Extract the [X, Y] coordinate from the center of the cell holding the provided text.  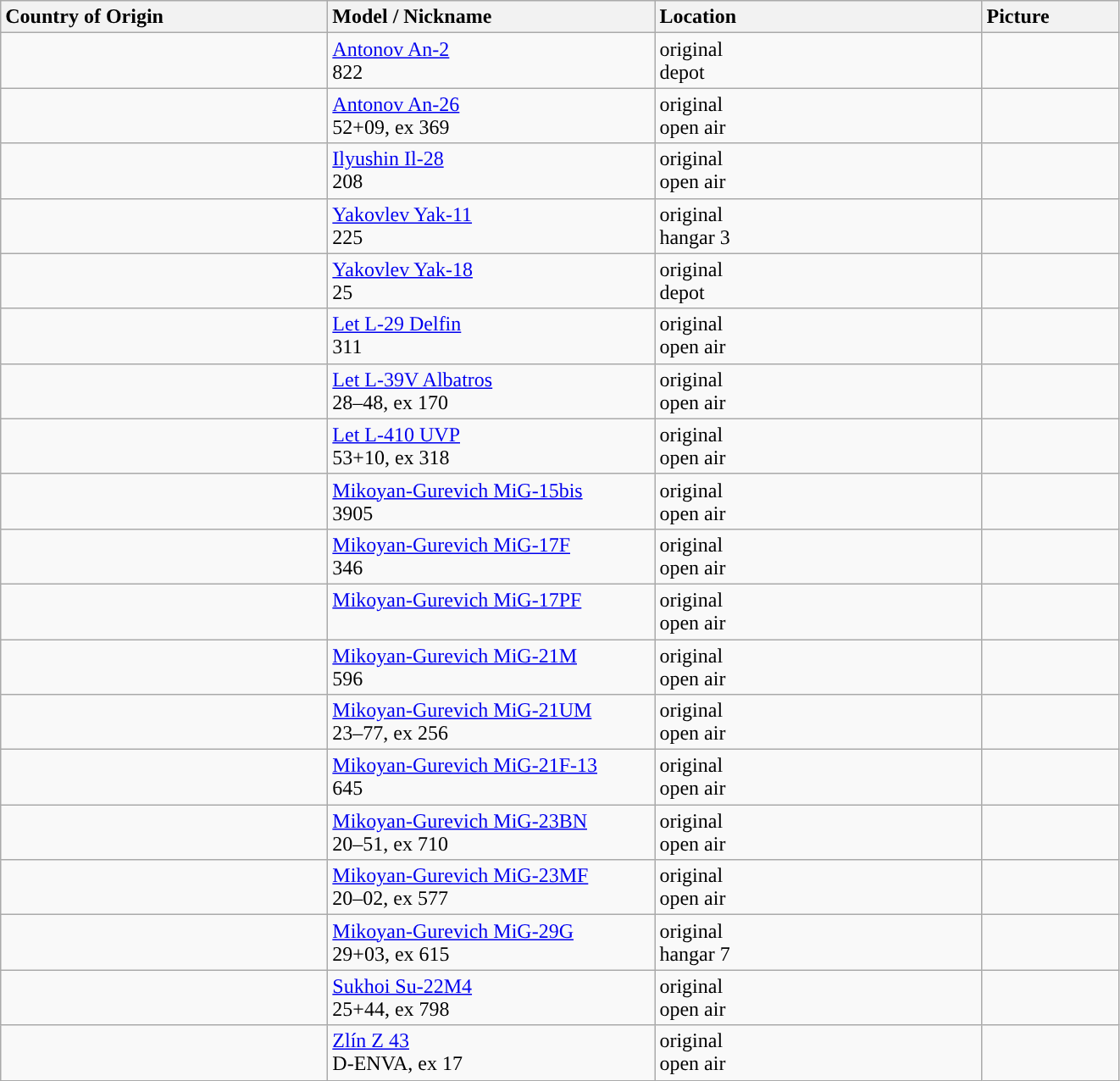
Zlín Z 43D-ENVA, ex 17 [491, 1052]
Sukhoi Su-22M425+44, ex 798 [491, 998]
Mikoyan-Gurevich MiG-21UM23–77, ex 256 [491, 722]
originalhangar 3 [818, 225]
Mikoyan-Gurevich MiG-23BN20–51, ex 710 [491, 832]
Mikoyan-Gurevich MiG-15bis3905 [491, 502]
Let L-39V Albatros28–48, ex 170 [491, 391]
Let L-29 Delfin311 [491, 335]
Yakovlev Yak-11225 [491, 225]
Let L-410 UVP53+10, ex 318 [491, 446]
Antonov An-2652+09, ex 369 [491, 115]
Country of Origin [164, 17]
Antonov An-2822 [491, 61]
Yakovlev Yak-1825 [491, 281]
Mikoyan-Gurevich MiG-21M596 [491, 666]
Model / Nickname [491, 17]
Mikoyan-Gurevich MiG-17PF [491, 612]
Mikoyan-Gurevich MiG-29G29+03, ex 615 [491, 942]
Mikoyan-Gurevich MiG-21F-13645 [491, 778]
Mikoyan-Gurevich MiG-23MF20–02, ex 577 [491, 888]
Ilyushin Il-28208 [491, 171]
Location [818, 17]
Picture [1051, 17]
Mikoyan-Gurevich MiG-17F346 [491, 556]
originalhangar 7 [818, 942]
